Return (x, y) of the center of cell containing provided text 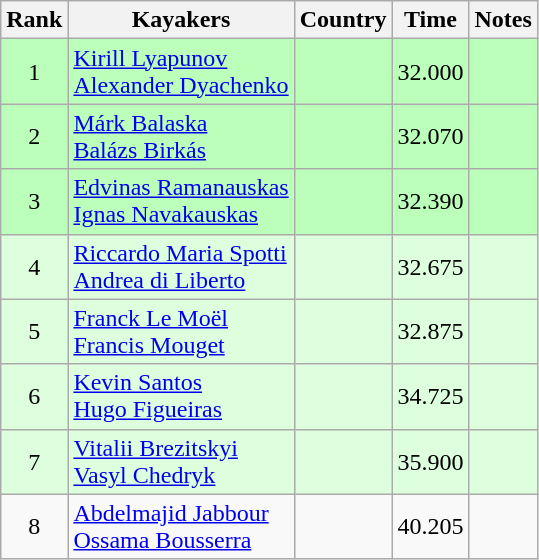
32.070 (430, 136)
7 (34, 462)
4 (34, 266)
2 (34, 136)
32.675 (430, 266)
1 (34, 72)
Márk BalaskaBalázs Birkás (181, 136)
34.725 (430, 396)
Edvinas RamanauskasIgnas Navakauskas (181, 202)
Riccardo Maria SpottiAndrea di Liberto (181, 266)
Kayakers (181, 20)
Vitalii BrezitskyiVasyl Chedryk (181, 462)
35.900 (430, 462)
Rank (34, 20)
5 (34, 332)
32.875 (430, 332)
6 (34, 396)
Notes (503, 20)
Time (430, 20)
8 (34, 526)
3 (34, 202)
32.000 (430, 72)
40.205 (430, 526)
Abdelmajid JabbourOssama Bousserra (181, 526)
Franck Le MoëlFrancis Mouget (181, 332)
Kevin SantosHugo Figueiras (181, 396)
Country (343, 20)
32.390 (430, 202)
Kirill LyapunovAlexander Dyachenko (181, 72)
